Return [X, Y] of the center of cell containing provided text 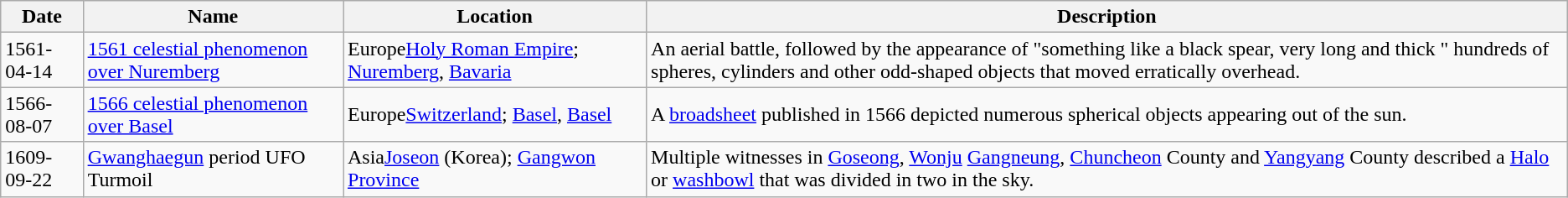
1561 celestial phenomenon over Nuremberg [213, 60]
EuropeSwitzerland; Basel, Basel [495, 114]
Multiple witnesses in Goseong, Wonju Gangneung, Chuncheon County and Yangyang County described a Halo or washbowl that was divided in two in the sky. [1107, 169]
1566-08-07 [42, 114]
A broadsheet published in 1566 depicted numerous spherical objects appearing out of the sun. [1107, 114]
1609-09-22 [42, 169]
Gwanghaegun period UFO Turmoil [213, 169]
Name [213, 17]
Location [495, 17]
1566 celestial phenomenon over Basel [213, 114]
1561-04-14 [42, 60]
Date [42, 17]
EuropeHoly Roman Empire; Nuremberg, Bavaria [495, 60]
AsiaJoseon (Korea); Gangwon Province [495, 169]
Description [1107, 17]
